Capture the cell that displays the provided text and extract its [x, y] central coordinate. 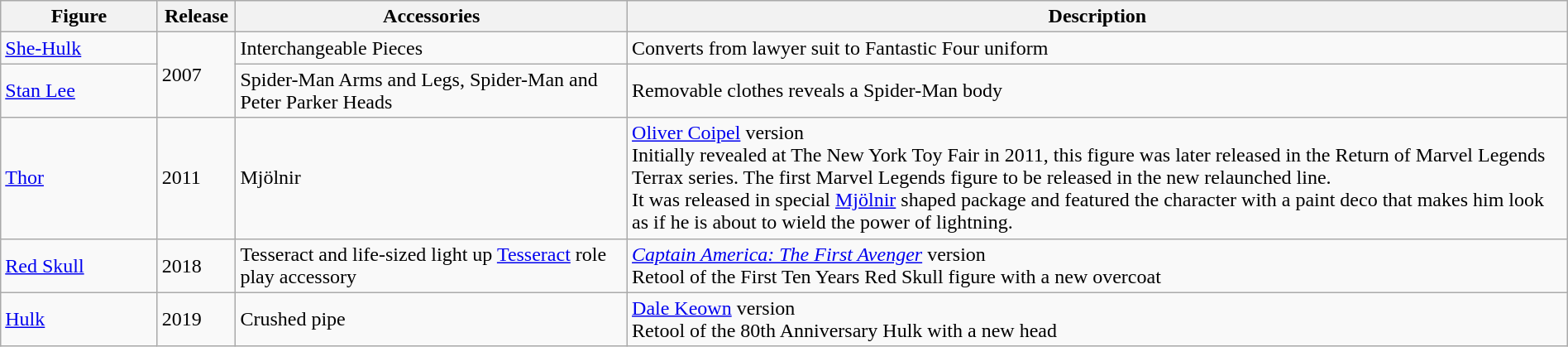
Red Skull [79, 265]
Thor [79, 178]
She-Hulk [79, 48]
Captain America: The First Avenger versionRetool of the First Ten Years Red Skull figure with a new overcoat [1098, 265]
Dale Keown versionRetool of the 80th Anniversary Hulk with a new head [1098, 320]
Crushed pipe [432, 320]
2007 [197, 75]
Removable clothes reveals a Spider-Man body [1098, 91]
Figure [79, 17]
Tesseract and life-sized light up Tesseract role play accessory [432, 265]
Mjölnir [432, 178]
Stan Lee [79, 91]
Release [197, 17]
2019 [197, 320]
2018 [197, 265]
Accessories [432, 17]
Hulk [79, 320]
2011 [197, 178]
Description [1098, 17]
Converts from lawyer suit to Fantastic Four uniform [1098, 48]
Spider-Man Arms and Legs, Spider-Man and Peter Parker Heads [432, 91]
Interchangeable Pieces [432, 48]
